Scan for the cell matching the given text and deliver its (x, y) coordinate at center. 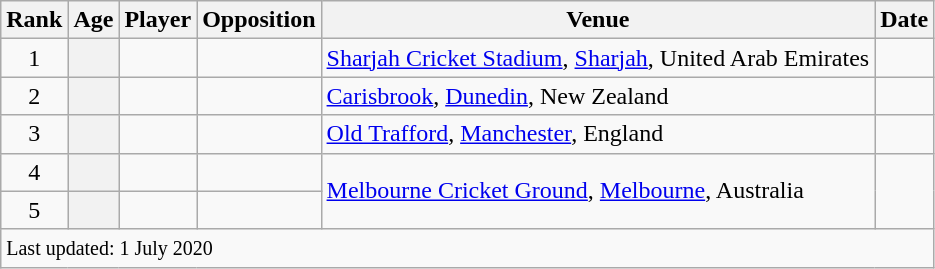
Venue (598, 20)
Opposition (259, 20)
Carisbrook, Dunedin, New Zealand (598, 96)
Last updated: 1 July 2020 (468, 248)
5 (34, 210)
4 (34, 172)
2 (34, 96)
Old Trafford, Manchester, England (598, 134)
Player (158, 20)
1 (34, 58)
Date (904, 20)
Sharjah Cricket Stadium, Sharjah, United Arab Emirates (598, 58)
Melbourne Cricket Ground, Melbourne, Australia (598, 191)
Age (94, 20)
Rank (34, 20)
3 (34, 134)
